Return (x, y) of the center of cell containing provided text 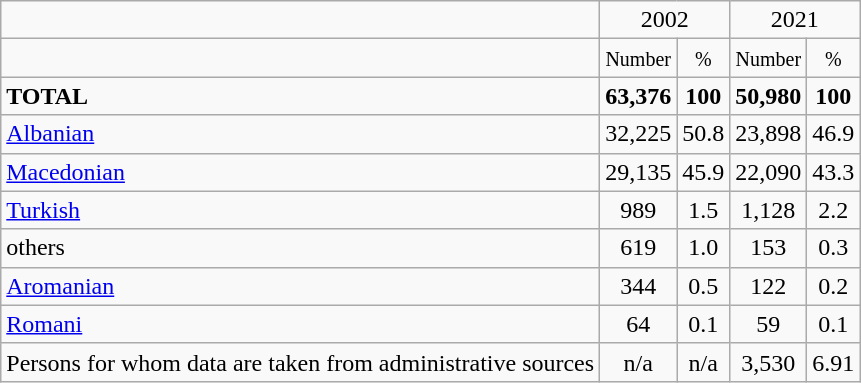
64 (638, 324)
Persons for whom data are taken from administrative sources (300, 362)
2.2 (834, 210)
1.0 (704, 248)
Albanian (300, 134)
0.2 (834, 286)
3,530 (768, 362)
1,128 (768, 210)
23,898 (768, 134)
2021 (795, 20)
Turkish (300, 210)
Aromanian (300, 286)
619 (638, 248)
43.3 (834, 172)
32,225 (638, 134)
0.3 (834, 248)
122 (768, 286)
29,135 (638, 172)
59 (768, 324)
45.9 (704, 172)
Macedonian (300, 172)
6.91 (834, 362)
50,980 (768, 96)
63,376 (638, 96)
22,090 (768, 172)
Romani (300, 324)
344 (638, 286)
TOTAL (300, 96)
0.5 (704, 286)
others (300, 248)
153 (768, 248)
50.8 (704, 134)
989 (638, 210)
46.9 (834, 134)
2002 (665, 20)
1.5 (704, 210)
